Output the [x, y] coordinate of the center of the cell containing the given text.  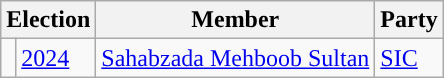
Party [409, 20]
Sahabzada Mehboob Sultan [236, 58]
Election [48, 20]
2024 [56, 58]
SIC [409, 58]
Member [236, 20]
